Detect which cell encompasses the target text, then output its (X, Y) center coordinate. 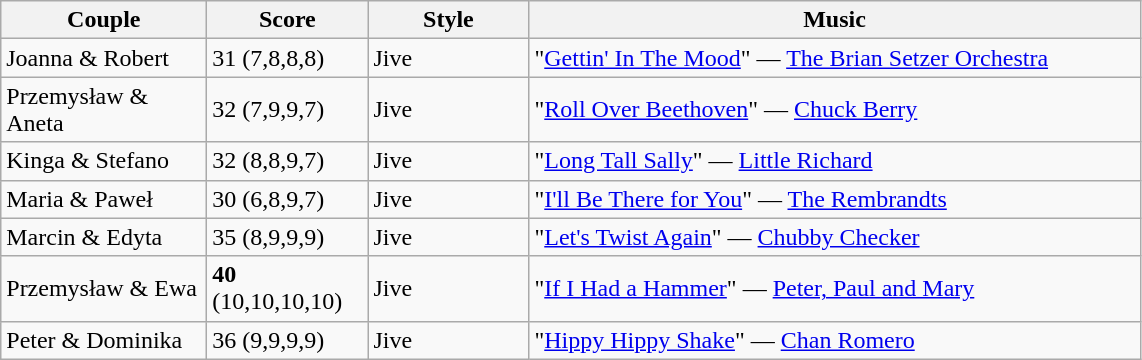
31 (7,8,8,8) (288, 58)
"If I Had a Hammer" — Peter, Paul and Mary (834, 288)
40 (10,10,10,10) (288, 288)
"I'll Be There for You" — The Rembrandts (834, 199)
"Let's Twist Again" — Chubby Checker (834, 237)
Joanna & Robert (104, 58)
32 (7,9,9,7) (288, 110)
Couple (104, 20)
"Gettin' In The Mood" — The Brian Setzer Orchestra (834, 58)
32 (8,8,9,7) (288, 161)
35 (8,9,9,9) (288, 237)
Przemysław & Ewa (104, 288)
Kinga & Stefano (104, 161)
Przemysław & Aneta (104, 110)
Marcin & Edyta (104, 237)
Peter & Dominika (104, 340)
Maria & Paweł (104, 199)
Music (834, 20)
"Long Tall Sally" — Little Richard (834, 161)
36 (9,9,9,9) (288, 340)
Style (448, 20)
"Roll Over Beethoven" — Chuck Berry (834, 110)
30 (6,8,9,7) (288, 199)
Score (288, 20)
"Hippy Hippy Shake" — Chan Romero (834, 340)
